Identify which cell holds the provided text, then report its (x, y) central coordinate. 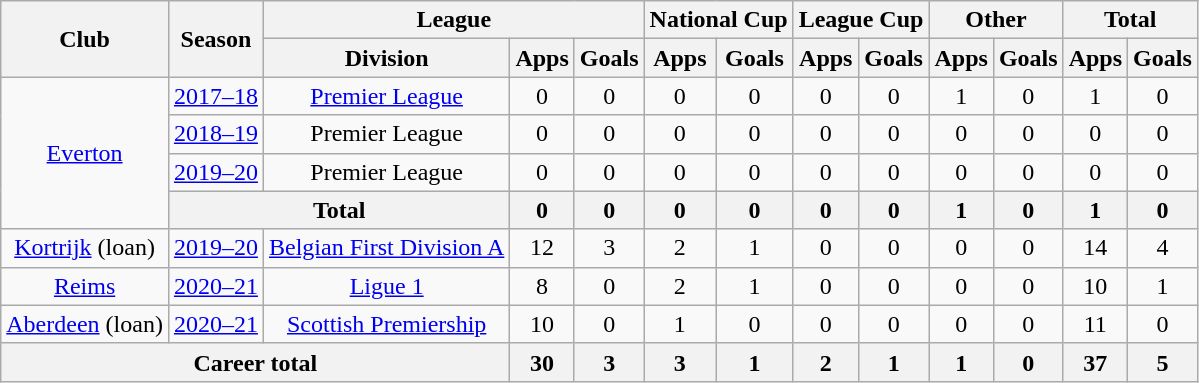
Other (996, 20)
Reims (85, 286)
14 (1095, 248)
8 (542, 286)
12 (542, 248)
2017–18 (216, 96)
Belgian First Division A (386, 248)
Ligue 1 (386, 286)
2018–19 (216, 134)
30 (542, 362)
37 (1095, 362)
League Cup (861, 20)
Everton (85, 153)
League (454, 20)
National Cup (718, 20)
Aberdeen (loan) (85, 324)
Season (216, 39)
Club (85, 39)
Kortrijk (loan) (85, 248)
4 (1163, 248)
Career total (256, 362)
11 (1095, 324)
Scottish Premiership (386, 324)
5 (1163, 362)
Division (386, 58)
